Pinpoint the cell where the given text exists, returning its (x, y) midpoint coordinate. 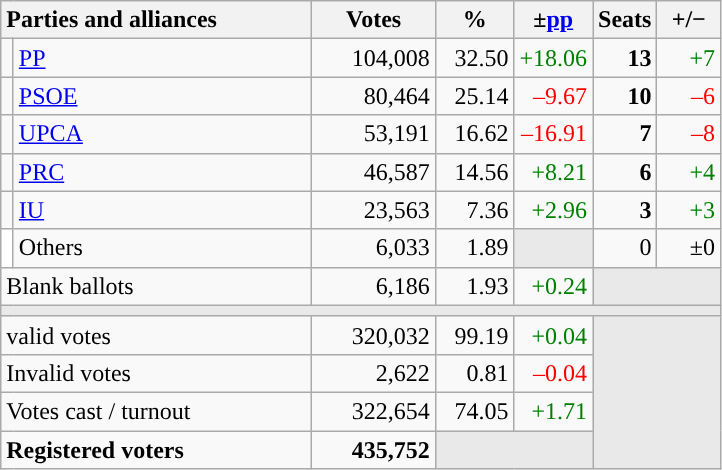
PP (162, 58)
–8 (689, 134)
320,032 (374, 335)
PRC (162, 172)
valid votes (156, 335)
Parties and alliances (156, 20)
+3 (689, 210)
–6 (689, 96)
13 (625, 58)
0.81 (474, 373)
3 (625, 210)
±pp (554, 20)
–9.67 (554, 96)
UPCA (162, 134)
322,654 (374, 411)
+2.96 (554, 210)
99.19 (474, 335)
–16.91 (554, 134)
IU (162, 210)
6 (625, 172)
1.89 (474, 248)
74.05 (474, 411)
1.93 (474, 286)
+/− (689, 20)
80,464 (374, 96)
+0.04 (554, 335)
+8.21 (554, 172)
Votes (374, 20)
+18.06 (554, 58)
0 (625, 248)
104,008 (374, 58)
14.56 (474, 172)
+4 (689, 172)
+1.71 (554, 411)
% (474, 20)
435,752 (374, 449)
±0 (689, 248)
16.62 (474, 134)
Invalid votes (156, 373)
23,563 (374, 210)
–0.04 (554, 373)
10 (625, 96)
Others (162, 248)
25.14 (474, 96)
Votes cast / turnout (156, 411)
6,033 (374, 248)
+7 (689, 58)
2,622 (374, 373)
32.50 (474, 58)
Blank ballots (156, 286)
53,191 (374, 134)
6,186 (374, 286)
Seats (625, 20)
+0.24 (554, 286)
Registered voters (156, 449)
PSOE (162, 96)
46,587 (374, 172)
7 (625, 134)
7.36 (474, 210)
